For the text-containing cell, return its midpoint in [X, Y] coordinate format. 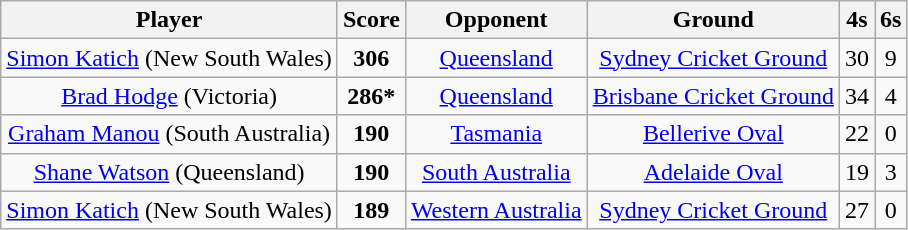
189 [371, 210]
4 [891, 96]
30 [856, 58]
286* [371, 96]
Graham Manou (South Australia) [170, 134]
Western Australia [496, 210]
19 [856, 172]
Opponent [496, 20]
Ground [713, 20]
Bellerive Oval [713, 134]
Adelaide Oval [713, 172]
Shane Watson (Queensland) [170, 172]
Player [170, 20]
27 [856, 210]
9 [891, 58]
22 [856, 134]
34 [856, 96]
4s [856, 20]
Brad Hodge (Victoria) [170, 96]
Brisbane Cricket Ground [713, 96]
Score [371, 20]
South Australia [496, 172]
306 [371, 58]
3 [891, 172]
6s [891, 20]
Tasmania [496, 134]
